From the cell containing the given text, extract its center point as (X, Y) coordinate. 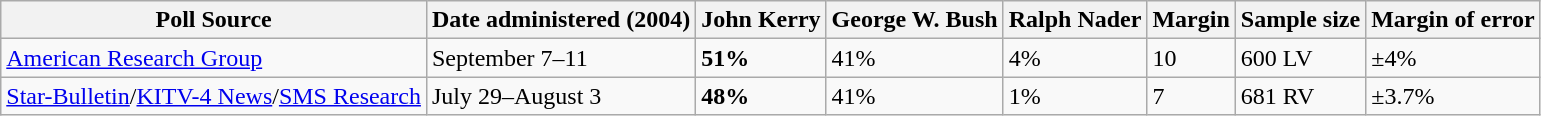
4% (1075, 58)
681 RV (1300, 96)
Poll Source (214, 20)
Sample size (1300, 20)
±4% (1454, 58)
Ralph Nader (1075, 20)
±3.7% (1454, 96)
George W. Bush (914, 20)
Margin of error (1454, 20)
Star-Bulletin/KITV-4 News/SMS Research (214, 96)
July 29–August 3 (560, 96)
10 (1191, 58)
Date administered (2004) (560, 20)
American Research Group (214, 58)
600 LV (1300, 58)
John Kerry (761, 20)
Margin (1191, 20)
September 7–11 (560, 58)
1% (1075, 96)
51% (761, 58)
48% (761, 96)
7 (1191, 96)
